Locate the cell with the specified text and output its (x, y) center coordinate. 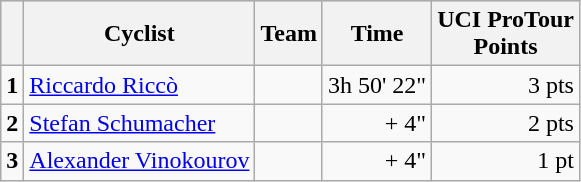
3 pts (506, 85)
1 (12, 85)
Riccardo Riccò (140, 85)
Cyclist (140, 34)
2 pts (506, 123)
UCI ProTourPoints (506, 34)
Stefan Schumacher (140, 123)
1 pt (506, 161)
Team (289, 34)
2 (12, 123)
3 (12, 161)
3h 50' 22" (376, 85)
Time (376, 34)
Alexander Vinokourov (140, 161)
